Capture the cell that displays the provided text and extract its (x, y) central coordinate. 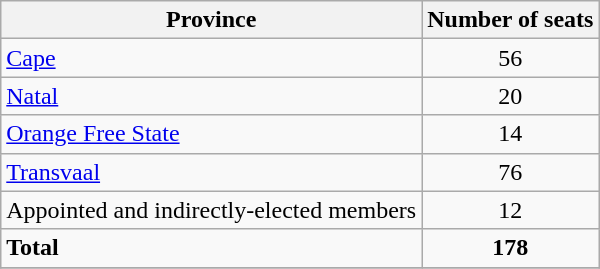
Appointed and indirectly-elected members (212, 210)
56 (510, 58)
Cape (212, 58)
Natal (212, 96)
14 (510, 134)
Transvaal (212, 172)
12 (510, 210)
Orange Free State (212, 134)
Total (212, 248)
178 (510, 248)
76 (510, 172)
Number of seats (510, 20)
20 (510, 96)
Province (212, 20)
